Determine the (x, y) coordinate at the center of the cell enclosing the given text.  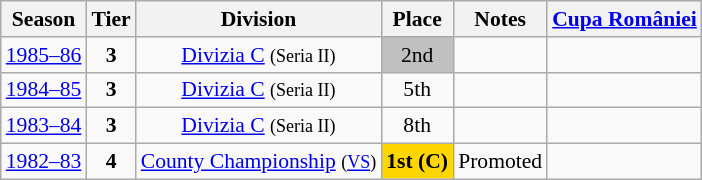
Cupa României (624, 19)
8th (417, 126)
County Championship (VS) (258, 162)
Season (44, 19)
Division (258, 19)
5th (417, 90)
1985–86 (44, 55)
Tier (110, 19)
Promoted (500, 162)
Place (417, 19)
1983–84 (44, 126)
1st (C) (417, 162)
1982–83 (44, 162)
2nd (417, 55)
Notes (500, 19)
1984–85 (44, 90)
4 (110, 162)
